Find where the given text appears and provide that cell's center as (X, Y) coordinate. 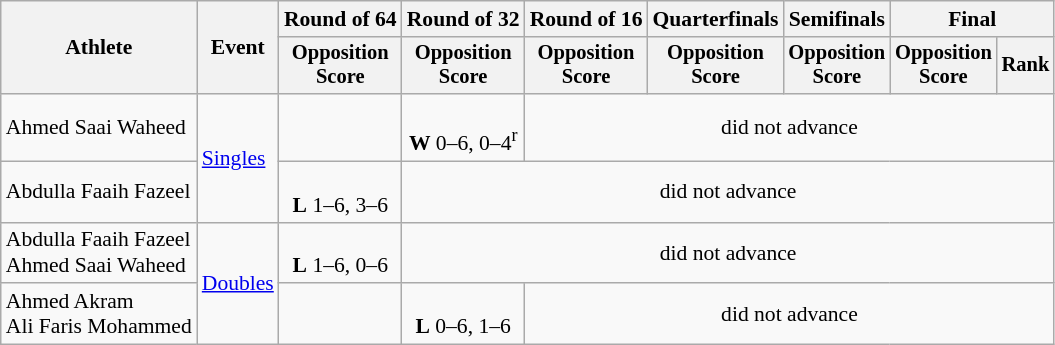
Round of 16 (586, 19)
Round of 32 (464, 19)
Quarterfinals (715, 19)
Doubles (238, 283)
L 1–6, 3–6 (340, 192)
Semifinals (838, 19)
Abdulla Faaih Fazeel (99, 192)
W 0–6, 0–4r (464, 128)
Singles (238, 158)
Athlete (99, 48)
Rank (1026, 66)
Ahmed AkramAli Faris Mohammed (99, 314)
Ahmed Saai Waheed (99, 128)
Abdulla Faaih FazeelAhmed Saai Waheed (99, 252)
Round of 64 (340, 19)
L 0–6, 1–6 (464, 314)
L 1–6, 0–6 (340, 252)
Event (238, 48)
Final (972, 19)
